Detect which cell encompasses the target text, then output its (x, y) center coordinate. 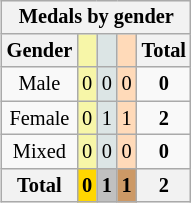
Medals by gender (96, 17)
Gender (40, 51)
Female (40, 118)
Male (40, 84)
Mixed (40, 152)
